From the cell containing the given text, extract its center point as [x, y] coordinate. 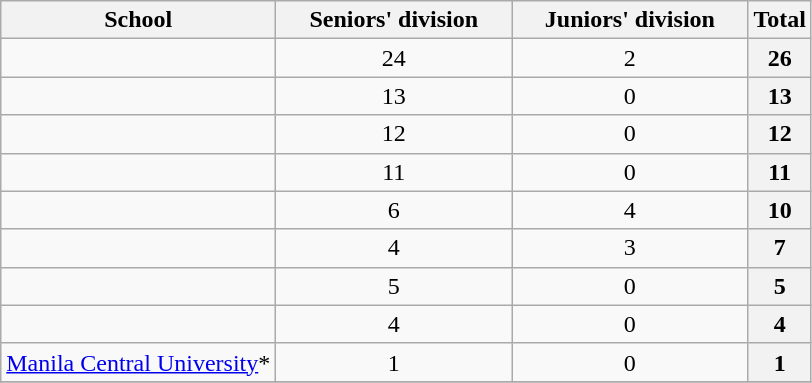
Juniors' division [630, 20]
10 [780, 210]
School [138, 20]
3 [630, 248]
24 [394, 58]
7 [780, 248]
Manila Central University* [138, 362]
26 [780, 58]
6 [394, 210]
Seniors' division [394, 20]
2 [630, 58]
Total [780, 20]
